Identify which cell holds the provided text, then report its [x, y] central coordinate. 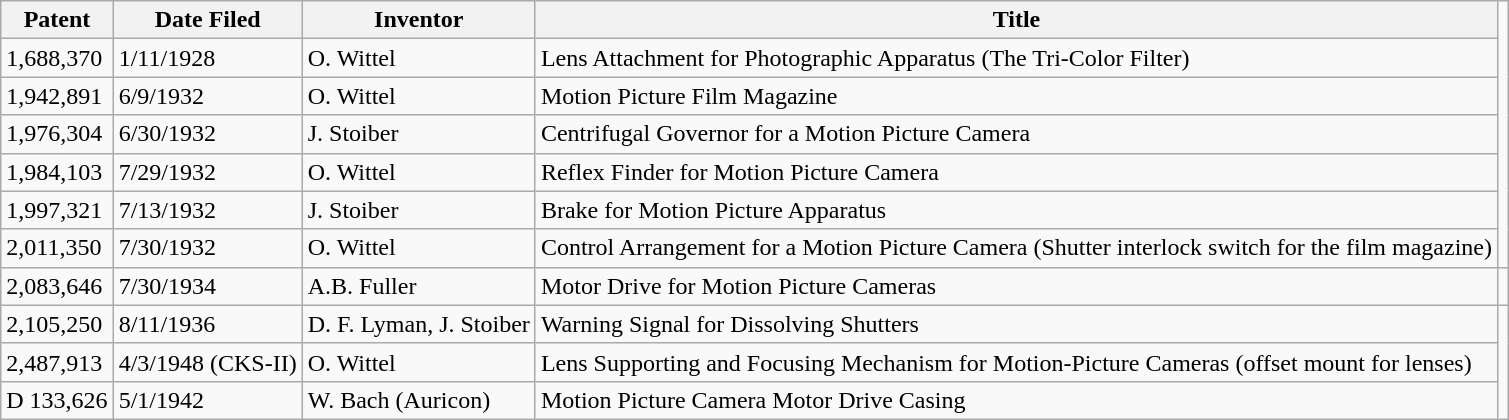
Brake for Motion Picture Apparatus [1016, 210]
4/3/1948 (CKS-II) [208, 362]
7/13/1932 [208, 210]
Lens Supporting and Focusing Mechanism for Motion-Picture Cameras (offset mount for lenses) [1016, 362]
Motion Picture Camera Motor Drive Casing [1016, 400]
1,976,304 [57, 134]
Control Arrangement for a Motion Picture Camera (Shutter interlock switch for the film magazine) [1016, 248]
1,997,321 [57, 210]
D 133,626 [57, 400]
7/29/1932 [208, 172]
1/11/1928 [208, 58]
W. Bach (Auricon) [418, 400]
2,083,646 [57, 286]
Lens Attachment for Photographic Apparatus (The Tri-Color Filter) [1016, 58]
Title [1016, 20]
6/9/1932 [208, 96]
7/30/1932 [208, 248]
Centrifugal Governor for a Motion Picture Camera [1016, 134]
A.B. Fuller [418, 286]
Warning Signal for Dissolving Shutters [1016, 324]
Motion Picture Film Magazine [1016, 96]
2,487,913 [57, 362]
1,688,370 [57, 58]
D. F. Lyman, J. Stoiber [418, 324]
2,011,350 [57, 248]
1,984,103 [57, 172]
2,105,250 [57, 324]
1,942,891 [57, 96]
Inventor [418, 20]
5/1/1942 [208, 400]
8/11/1936 [208, 324]
Motor Drive for Motion Picture Cameras [1016, 286]
Patent [57, 20]
Date Filed [208, 20]
7/30/1934 [208, 286]
Reflex Finder for Motion Picture Camera [1016, 172]
6/30/1932 [208, 134]
